For the text-containing cell, return its midpoint in (X, Y) coordinate format. 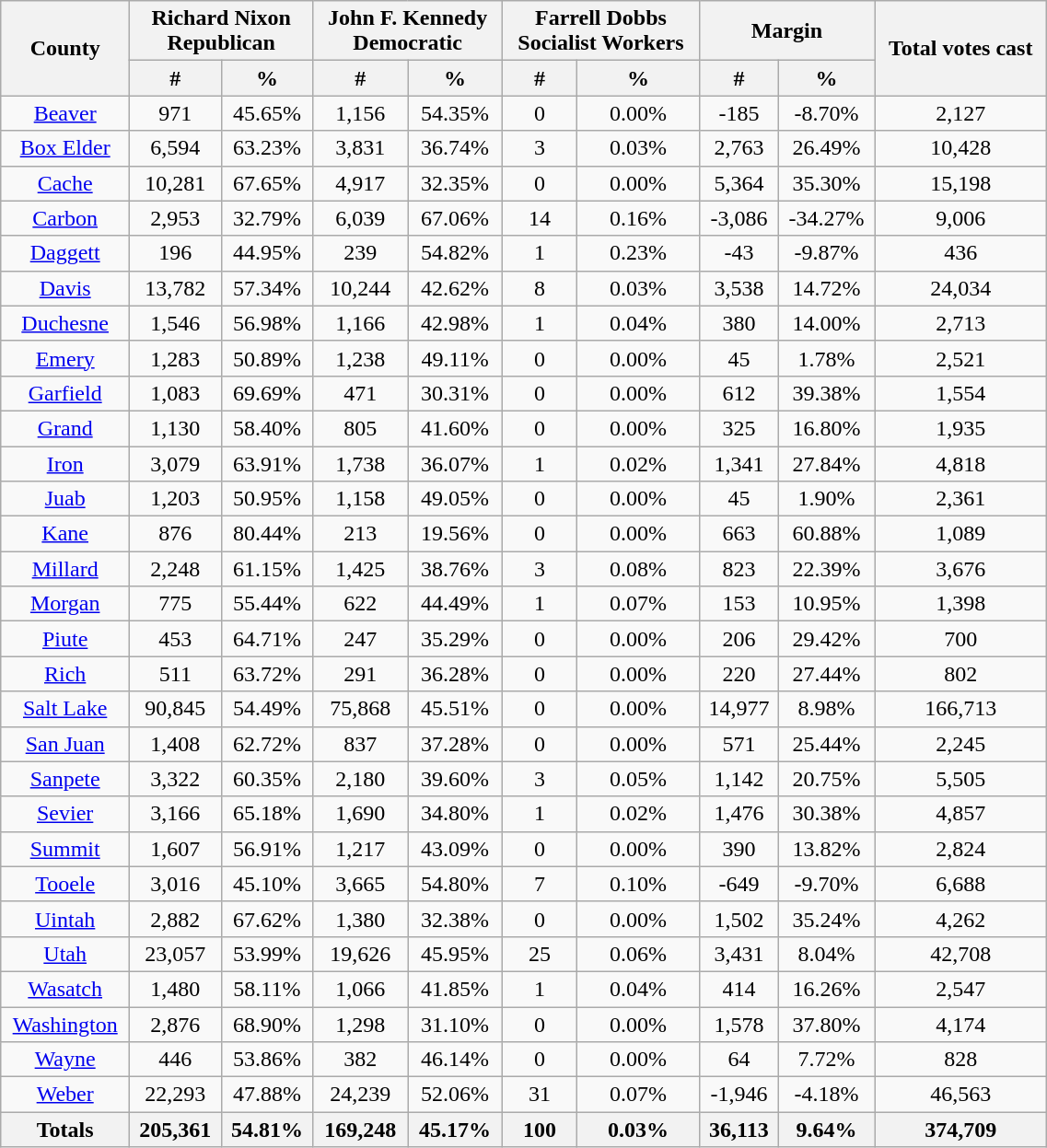
22,293 (176, 1095)
Box Elder (65, 148)
10.95% (827, 604)
24,034 (961, 288)
63.91% (267, 463)
80.44% (267, 534)
2,180 (361, 779)
3,079 (176, 463)
68.90% (267, 1025)
Margin (786, 31)
1,066 (361, 989)
2,521 (961, 358)
27.84% (827, 463)
1,607 (176, 849)
45.51% (455, 709)
3,322 (176, 779)
75,868 (361, 709)
16.26% (827, 989)
64.71% (267, 639)
9.64% (827, 1130)
23,057 (176, 954)
446 (176, 1060)
3,676 (961, 569)
612 (739, 393)
90,845 (176, 709)
382 (361, 1060)
2,248 (176, 569)
15,198 (961, 183)
67.06% (455, 218)
802 (961, 674)
3,431 (739, 954)
1,738 (361, 463)
Summit (65, 849)
1,203 (176, 499)
6,594 (176, 148)
32.35% (455, 183)
Washington (65, 1025)
291 (361, 674)
10,281 (176, 183)
Morgan (65, 604)
13.82% (827, 849)
44.49% (455, 604)
166,713 (961, 709)
1,166 (361, 323)
1,130 (176, 428)
169,248 (361, 1130)
60.35% (267, 779)
35.29% (455, 639)
1,158 (361, 499)
Weber (65, 1095)
50.95% (267, 499)
69.69% (267, 393)
380 (739, 323)
1,089 (961, 534)
8 (540, 288)
2,361 (961, 499)
Carbon (65, 218)
1,380 (361, 919)
16.80% (827, 428)
-43 (739, 253)
31.10% (455, 1025)
Millard (65, 569)
0.23% (639, 253)
38.76% (455, 569)
Emery (65, 358)
971 (176, 113)
775 (176, 604)
54.82% (455, 253)
2,876 (176, 1025)
35.24% (827, 919)
3,016 (176, 884)
0.16% (639, 218)
Kane (65, 534)
53.86% (267, 1060)
58.11% (267, 989)
4,857 (961, 814)
44.95% (267, 253)
Wasatch (65, 989)
Richard NixonRepublican (221, 31)
2,245 (961, 744)
San Juan (65, 744)
1,480 (176, 989)
45.95% (455, 954)
14.72% (827, 288)
8.98% (827, 709)
4,174 (961, 1025)
62.72% (267, 744)
37.28% (455, 744)
390 (739, 849)
19.56% (455, 534)
2,953 (176, 218)
0.06% (639, 954)
49.11% (455, 358)
45.65% (267, 113)
1,283 (176, 358)
239 (361, 253)
54.81% (267, 1130)
-34.27% (827, 218)
49.05% (455, 499)
Juab (65, 499)
45.10% (267, 884)
206 (739, 639)
22.39% (827, 569)
31 (540, 1095)
63.23% (267, 148)
36.74% (455, 148)
153 (739, 604)
10,428 (961, 148)
25 (540, 954)
Iron (65, 463)
32.38% (455, 919)
663 (739, 534)
46.14% (455, 1060)
39.60% (455, 779)
42,708 (961, 954)
247 (361, 639)
13,782 (176, 288)
1,578 (739, 1025)
32.79% (267, 218)
-3,086 (739, 218)
42.62% (455, 288)
1,690 (361, 814)
6,688 (961, 884)
3,538 (739, 288)
56.98% (267, 323)
53.99% (267, 954)
Sanpete (65, 779)
36,113 (739, 1130)
39.38% (827, 393)
65.18% (267, 814)
63.72% (267, 674)
50.89% (267, 358)
26.49% (827, 148)
Salt Lake (65, 709)
Totals (65, 1130)
1,546 (176, 323)
414 (739, 989)
Wayne (65, 1060)
876 (176, 534)
1,298 (361, 1025)
10,244 (361, 288)
35.30% (827, 183)
-9.70% (827, 884)
4,818 (961, 463)
436 (961, 253)
0.08% (639, 569)
2,713 (961, 323)
60.88% (827, 534)
14.00% (827, 323)
Daggett (65, 253)
25.44% (827, 744)
36.07% (455, 463)
8.04% (827, 954)
54.35% (455, 113)
67.65% (267, 183)
61.15% (267, 569)
30.31% (455, 393)
5,505 (961, 779)
57.34% (267, 288)
5,364 (739, 183)
453 (176, 639)
67.62% (267, 919)
-8.70% (827, 113)
1,502 (739, 919)
42.98% (455, 323)
14,977 (739, 709)
9,006 (961, 218)
0.10% (639, 884)
220 (739, 674)
56.91% (267, 849)
837 (361, 744)
14 (540, 218)
1,476 (739, 814)
-649 (739, 884)
Utah (65, 954)
55.44% (267, 604)
805 (361, 428)
196 (176, 253)
Total votes cast (961, 48)
4,917 (361, 183)
Cache (65, 183)
325 (739, 428)
0.05% (639, 779)
43.09% (455, 849)
45.17% (455, 1130)
1.78% (827, 358)
1,554 (961, 393)
1.90% (827, 499)
-185 (739, 113)
-9.87% (827, 253)
County (65, 48)
511 (176, 674)
36.28% (455, 674)
823 (739, 569)
7.72% (827, 1060)
Davis (65, 288)
6,039 (361, 218)
Sevier (65, 814)
700 (961, 639)
1,238 (361, 358)
Uintah (65, 919)
622 (361, 604)
Piute (65, 639)
29.42% (827, 639)
7 (540, 884)
-4.18% (827, 1095)
27.44% (827, 674)
30.38% (827, 814)
3,665 (361, 884)
3,831 (361, 148)
1,083 (176, 393)
471 (361, 393)
1,142 (739, 779)
Beaver (65, 113)
Grand (65, 428)
2,882 (176, 919)
37.80% (827, 1025)
Garfield (65, 393)
Farrell DobbsSocialist Workers (601, 31)
Rich (65, 674)
2,824 (961, 849)
24,239 (361, 1095)
58.40% (267, 428)
41.60% (455, 428)
828 (961, 1060)
2,547 (961, 989)
John F. KennedyDemocratic (408, 31)
1,156 (361, 113)
2,763 (739, 148)
-1,946 (739, 1095)
47.88% (267, 1095)
54.49% (267, 709)
Duchesne (65, 323)
1,935 (961, 428)
1,398 (961, 604)
1,341 (739, 463)
46,563 (961, 1095)
64 (739, 1060)
3,166 (176, 814)
52.06% (455, 1095)
1,425 (361, 569)
34.80% (455, 814)
19,626 (361, 954)
571 (739, 744)
2,127 (961, 113)
20.75% (827, 779)
205,361 (176, 1130)
1,408 (176, 744)
1,217 (361, 849)
374,709 (961, 1130)
Tooele (65, 884)
41.85% (455, 989)
4,262 (961, 919)
54.80% (455, 884)
100 (540, 1130)
213 (361, 534)
